Pinpoint the cell where the given text exists, returning its [x, y] midpoint coordinate. 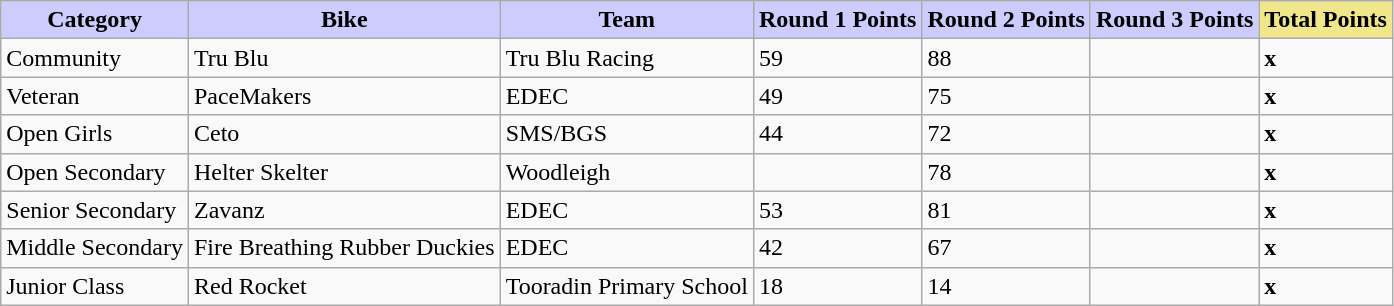
Open Girls [95, 134]
Middle Secondary [95, 248]
59 [837, 58]
Tru Blu Racing [626, 58]
SMS/BGS [626, 134]
Total Points [1326, 20]
Helter Skelter [344, 172]
Open Secondary [95, 172]
Junior Class [95, 286]
Round 3 Points [1174, 20]
44 [837, 134]
49 [837, 96]
Senior Secondary [95, 210]
88 [1006, 58]
Veteran [95, 96]
42 [837, 248]
Woodleigh [626, 172]
Category [95, 20]
Community [95, 58]
81 [1006, 210]
78 [1006, 172]
Zavanz [344, 210]
PaceMakers [344, 96]
Tooradin Primary School [626, 286]
67 [1006, 248]
Team [626, 20]
Fire Breathing Rubber Duckies [344, 248]
14 [1006, 286]
18 [837, 286]
Bike [344, 20]
Round 1 Points [837, 20]
Round 2 Points [1006, 20]
Red Rocket [344, 286]
75 [1006, 96]
Tru Blu [344, 58]
Ceto [344, 134]
53 [837, 210]
72 [1006, 134]
